Scan for the cell matching the given text and deliver its (x, y) coordinate at center. 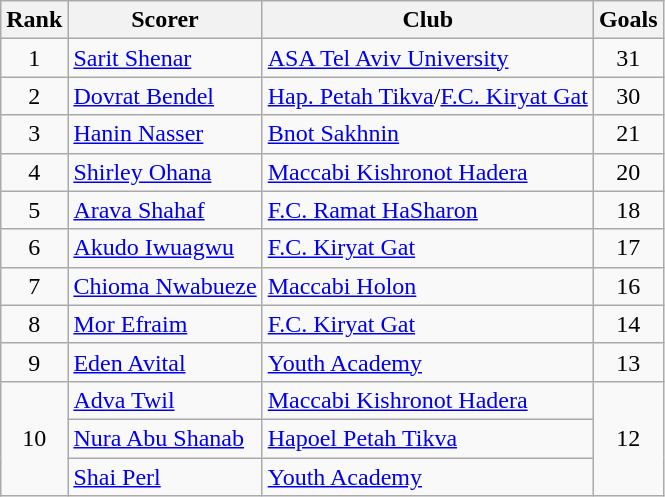
Arava Shahaf (165, 210)
Scorer (165, 20)
21 (628, 134)
Akudo Iwuagwu (165, 248)
7 (34, 286)
12 (628, 438)
18 (628, 210)
10 (34, 438)
20 (628, 172)
Shirley Ohana (165, 172)
9 (34, 362)
30 (628, 96)
F.C. Ramat HaSharon (428, 210)
5 (34, 210)
Adva Twil (165, 400)
Mor Efraim (165, 324)
Chioma Nwabueze (165, 286)
16 (628, 286)
8 (34, 324)
2 (34, 96)
Dovrat Bendel (165, 96)
Maccabi Holon (428, 286)
17 (628, 248)
Sarit Shenar (165, 58)
Eden Avital (165, 362)
Goals (628, 20)
Nura Abu Shanab (165, 438)
31 (628, 58)
1 (34, 58)
Hap. Petah Tikva/F.C. Kiryat Gat (428, 96)
4 (34, 172)
Hanin Nasser (165, 134)
Club (428, 20)
6 (34, 248)
13 (628, 362)
Hapoel Petah Tikva (428, 438)
Rank (34, 20)
ASA Tel Aviv University (428, 58)
Shai Perl (165, 477)
3 (34, 134)
Bnot Sakhnin (428, 134)
14 (628, 324)
